Return the [X, Y] coordinate for the center point of the cell that contains the specified text.  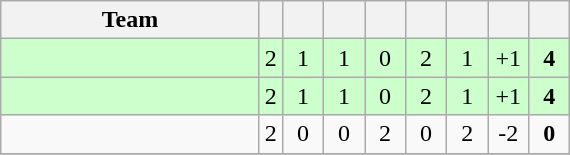
Team [130, 20]
-2 [508, 134]
